For the text-containing cell, return its midpoint in [X, Y] coordinate format. 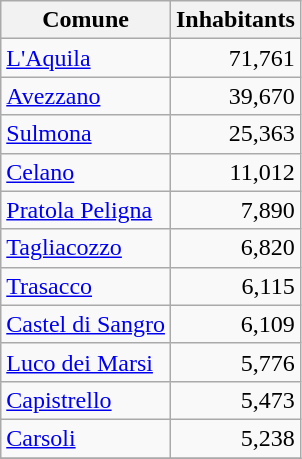
Pratola Peligna [86, 210]
71,761 [235, 58]
5,776 [235, 362]
6,820 [235, 248]
6,109 [235, 324]
Celano [86, 172]
11,012 [235, 172]
Tagliacozzo [86, 248]
7,890 [235, 210]
5,238 [235, 438]
Sulmona [86, 134]
39,670 [235, 96]
Carsoli [86, 438]
Inhabitants [235, 20]
Castel di Sangro [86, 324]
L'Aquila [86, 58]
Luco dei Marsi [86, 362]
6,115 [235, 286]
25,363 [235, 134]
Comune [86, 20]
Trasacco [86, 286]
Avezzano [86, 96]
Capistrello [86, 400]
5,473 [235, 400]
